Output the (x, y) coordinate of the center of the cell containing the given text.  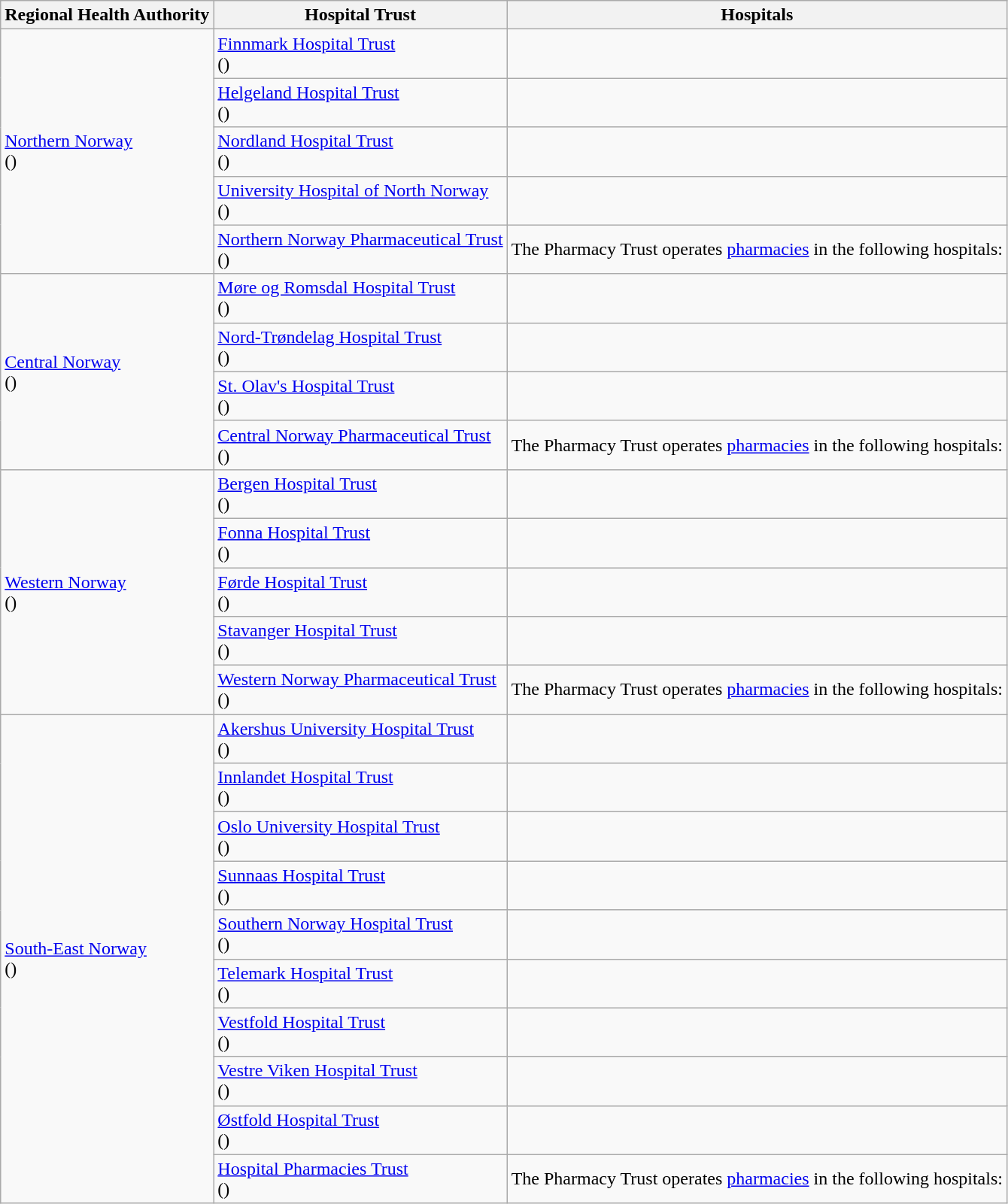
Stavanger Hospital Trust() (360, 641)
Hospitals (757, 15)
Northern Norway() (107, 152)
Akershus University Hospital Trust() (360, 738)
Central Norway() (107, 372)
Finnmark Hospital Trust() (360, 54)
Telemark Hospital Trust() (360, 984)
Sunnaas Hospital Trust() (360, 886)
South-East Norway() (107, 960)
Northern Norway Pharmaceutical Trust() (360, 250)
Førde Hospital Trust() (360, 591)
Hospital Pharmacies Trust() (360, 1179)
Central Norway Pharmaceutical Trust() (360, 445)
University Hospital of North Norway() (360, 200)
Vestfold Hospital Trust() (360, 1032)
St. Olav's Hospital Trust() (360, 396)
Østfold Hospital Trust() (360, 1130)
Regional Health Authority (107, 15)
Hospital Trust (360, 15)
Vestre Viken Hospital Trust() (360, 1081)
Western Norway() (107, 591)
Innlandet Hospital Trust() (360, 788)
Helgeland Hospital Trust() (360, 102)
Møre og Romsdal Hospital Trust() (360, 298)
Bergen Hospital Trust() (360, 493)
Western Norway Pharmaceutical Trust() (360, 690)
Southern Norway Hospital Trust() (360, 934)
Nordland Hospital Trust() (360, 152)
Oslo University Hospital Trust() (360, 836)
Fonna Hospital Trust() (360, 543)
Nord-Trøndelag Hospital Trust() (360, 347)
